Identify which cell holds the provided text, then report its [x, y] central coordinate. 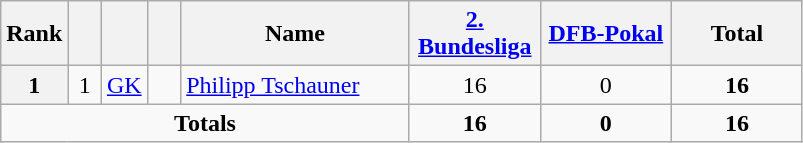
Name [296, 34]
DFB-Pokal [606, 34]
Philipp Tschauner [296, 85]
2. Bundesliga [474, 34]
Totals [206, 123]
Rank [34, 34]
Total [736, 34]
GK [124, 85]
